Identify which cell holds the provided text, then report its (X, Y) central coordinate. 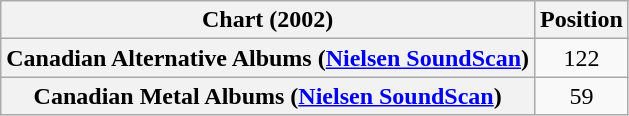
122 (582, 58)
Canadian Metal Albums (Nielsen SoundScan) (268, 96)
Position (582, 20)
Chart (2002) (268, 20)
Canadian Alternative Albums (Nielsen SoundScan) (268, 58)
59 (582, 96)
